Pinpoint the cell where the given text exists, returning its [x, y] midpoint coordinate. 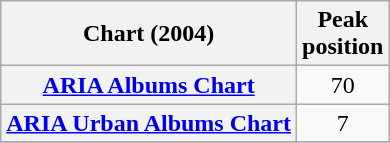
7 [343, 123]
70 [343, 85]
ARIA Albums Chart [149, 85]
Chart (2004) [149, 34]
ARIA Urban Albums Chart [149, 123]
Peakposition [343, 34]
